Locate the cell with the specified text and output its (X, Y) center coordinate. 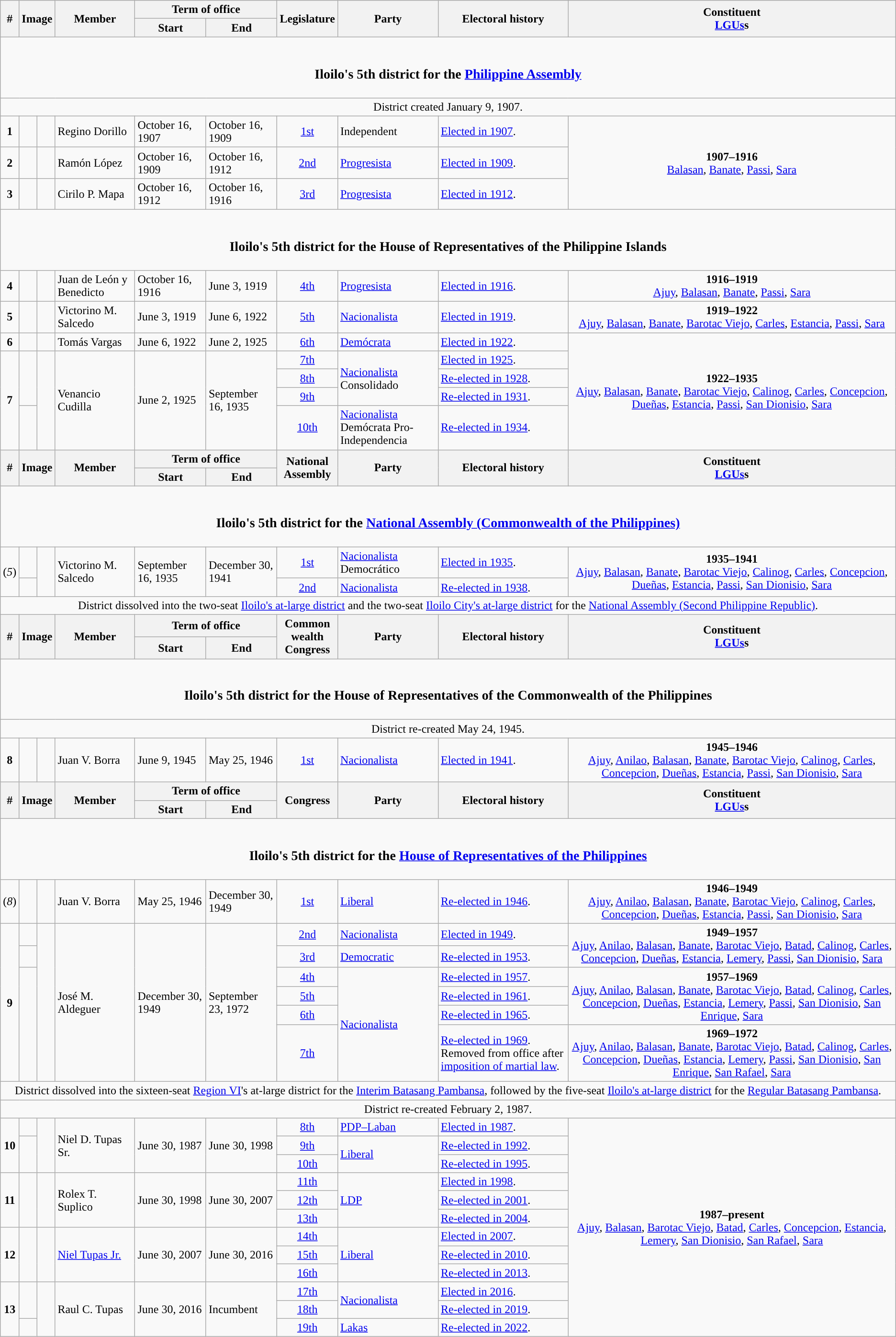
Re-elected in 1946. (503, 901)
11th (307, 1182)
8 (10, 760)
Elected in 1912. (503, 193)
16th (307, 1273)
September 23, 1972 (241, 1002)
Re-elected in 1957. (503, 977)
Re-elected in 1934. (503, 428)
Re-elected in 1995. (503, 1164)
Juan de León y Benedicto (95, 286)
12th (307, 1200)
Legislature (307, 19)
Independent (388, 131)
Elected in 1949. (503, 934)
NacionalistaConsolidado (388, 378)
NacionalistaDemócrata Pro-Independencia (388, 428)
6 (10, 342)
Iloilo's 5th district for the Philippine Assembly (448, 67)
11 (10, 1200)
1919–1922Ajuy, Balasan, Banate, Barotac Viejo, Carles, Estancia, Passi, Sara (732, 317)
NacionalistaDemocrático (388, 562)
Elected in 1941. (503, 760)
Tomás Vargas (95, 342)
1907–1916Balasan, Banate, Passi, Sara (732, 163)
Regino Dorillo (95, 131)
1949–1957Ajuy, Anilao, Balasan, Banate, Barotac Viejo, Batad, Calinog, Carles, Concepcion, Dueñas, Estancia, Lemery, Passi, San Dionisio, Sara (732, 945)
October 16, 1907 (170, 131)
1935–1941Ajuy, Balasan, Banate, Barotac Viejo, Calinog, Carles, Concepcion, Dueñas, Estancia, Passi, San Dionisio, Sara (732, 572)
14th (307, 1236)
PDP–Laban (388, 1127)
José M. Aldeguer (95, 1002)
Elected in 1907. (503, 131)
Incumbent (241, 1309)
Re-elected in 2022. (503, 1327)
Raul C. Tupas (95, 1309)
12 (10, 1255)
(8) (10, 901)
Re-elected in 1961. (503, 996)
Elected in 1916. (503, 286)
Re-elected in 1969.Removed from office after imposition of martial law. (503, 1053)
13th (307, 1218)
19th (307, 1327)
Re-elected in 1931. (503, 397)
District re-created February 2, 1987. (448, 1109)
Niel Tupas Jr. (95, 1255)
Niel D. Tupas Sr. (95, 1145)
Iloilo's 5th district for the House of Representatives of the Philippine Islands (448, 239)
Congress (307, 800)
1945–1946Ajuy, Anilao, Balasan, Banate, Barotac Viejo, Calinog, Carles, Concepcion, Dueñas, Estancia, Passi, San Dionisio, Sara (732, 760)
Re-elected in 2010. (503, 1255)
Elected in 1922. (503, 342)
LDP (388, 1200)
5 (10, 317)
(5) (10, 572)
Re-elected in 1965. (503, 1015)
Venancio Cudilla (95, 400)
CommonwealthCongress (307, 637)
June 9, 1945 (170, 760)
Iloilo's 5th district for the National Assembly (Commonwealth of the Philippines) (448, 516)
Iloilo's 5th district for the House of Representatives of the Commonwealth of the Philippines (448, 690)
3 (10, 193)
Iloilo's 5th district for the House of Representatives of the Philippines (448, 849)
NationalAssembly (307, 468)
Rolex T. Suplico (95, 1200)
Re-elected in 2013. (503, 1273)
9 (10, 1002)
Re-elected in 2019. (503, 1309)
Re-elected in 2001. (503, 1200)
Lakas (388, 1327)
Elected in 1987. (503, 1127)
7 (10, 400)
1 (10, 131)
Elected in 2016. (503, 1291)
District created January 9, 1907. (448, 107)
Elected in 2007. (503, 1236)
Elected in 1919. (503, 317)
District re-created May 24, 1945. (448, 729)
18th (307, 1309)
Cirilo P. Mapa (95, 193)
Re-elected in 1953. (503, 956)
2 (10, 163)
15th (307, 1255)
13 (10, 1309)
1987–presentAjuy, Balasan, Barotac Viejo, Batad, Carles, Concepcion, Estancia, Lemery, San Dionisio, San Rafael, Sara (732, 1228)
Re-elected in 1938. (503, 587)
December 30, 1941 (241, 572)
Re-elected in 1928. (503, 378)
Elected in 1998. (503, 1182)
17th (307, 1291)
4 (10, 286)
Demócrata (388, 342)
Elected in 1925. (503, 360)
Ramón López (95, 163)
10 (10, 1145)
1946–1949Ajuy, Anilao, Balasan, Banate, Barotac Viejo, Calinog, Carles, Concepcion, Dueñas, Estancia, Passi, San Dionisio, Sara (732, 901)
1922–1935Ajuy, Balasan, Banate, Barotac Viejo, Calinog, Carles, Concepcion, Dueñas, Estancia, Passi, San Dionisio, Sara (732, 391)
June 30, 1987 (170, 1145)
Re-elected in 2004. (503, 1218)
Re-elected in 1992. (503, 1145)
Democratic (388, 956)
1916–1919Ajuy, Balasan, Banate, Passi, Sara (732, 286)
Elected in 1935. (503, 562)
Elected in 1909. (503, 163)
